Identify which cell holds the provided text, then report its (x, y) central coordinate. 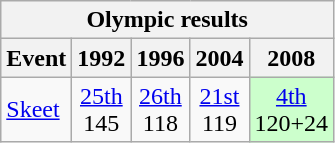
Olympic results (168, 20)
21st119 (220, 110)
1992 (102, 58)
Skeet (36, 110)
2008 (292, 58)
1996 (160, 58)
26th118 (160, 110)
2004 (220, 58)
Event (36, 58)
4th120+24 (292, 110)
25th145 (102, 110)
